Capture the cell that displays the provided text and extract its (x, y) central coordinate. 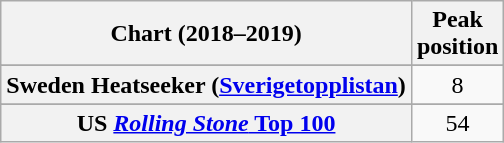
US Rolling Stone Top 100 (206, 123)
54 (457, 123)
Peakposition (457, 34)
Sweden Heatseeker (Sverigetopplistan) (206, 85)
Chart (2018–2019) (206, 34)
8 (457, 85)
